Identify which cell holds the provided text, then report its [X, Y] central coordinate. 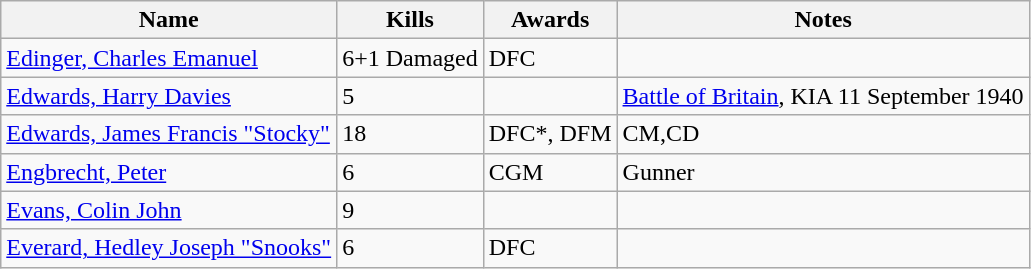
6+1 Damaged [410, 58]
Awards [550, 20]
Notes [823, 20]
Evans, Colin John [169, 210]
Edwards, James Francis "Stocky" [169, 134]
CGM [550, 172]
Name [169, 20]
Battle of Britain, KIA 11 September 1940 [823, 96]
Edinger, Charles Emanuel [169, 58]
DFC*, DFM [550, 134]
Edwards, Harry Davies [169, 96]
CM,CD [823, 134]
18 [410, 134]
Engbrecht, Peter [169, 172]
9 [410, 210]
Gunner [823, 172]
5 [410, 96]
Kills [410, 20]
Everard, Hedley Joseph "Snooks" [169, 248]
